Locate the cell with the specified text and output its [X, Y] center coordinate. 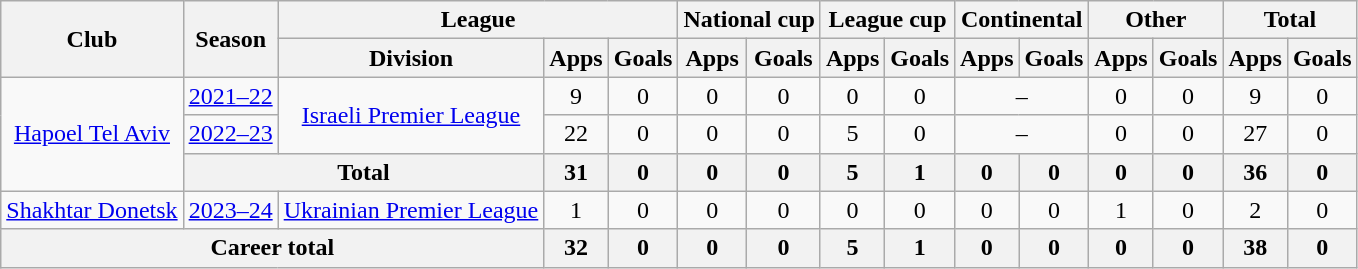
22 [576, 134]
Division [411, 58]
Career total [272, 248]
Hapoel Tel Aviv [92, 134]
Club [92, 39]
League [478, 20]
32 [576, 248]
League cup [887, 20]
Season [230, 39]
Shakhtar Donetsk [92, 210]
31 [576, 172]
Israeli Premier League [411, 115]
2021–22 [230, 96]
27 [1255, 134]
2 [1255, 210]
Continental [1022, 20]
2023–24 [230, 210]
38 [1255, 248]
Ukrainian Premier League [411, 210]
2022–23 [230, 134]
36 [1255, 172]
Other [1156, 20]
National cup [749, 20]
